Locate the cell with the specified text and output its [X, Y] center coordinate. 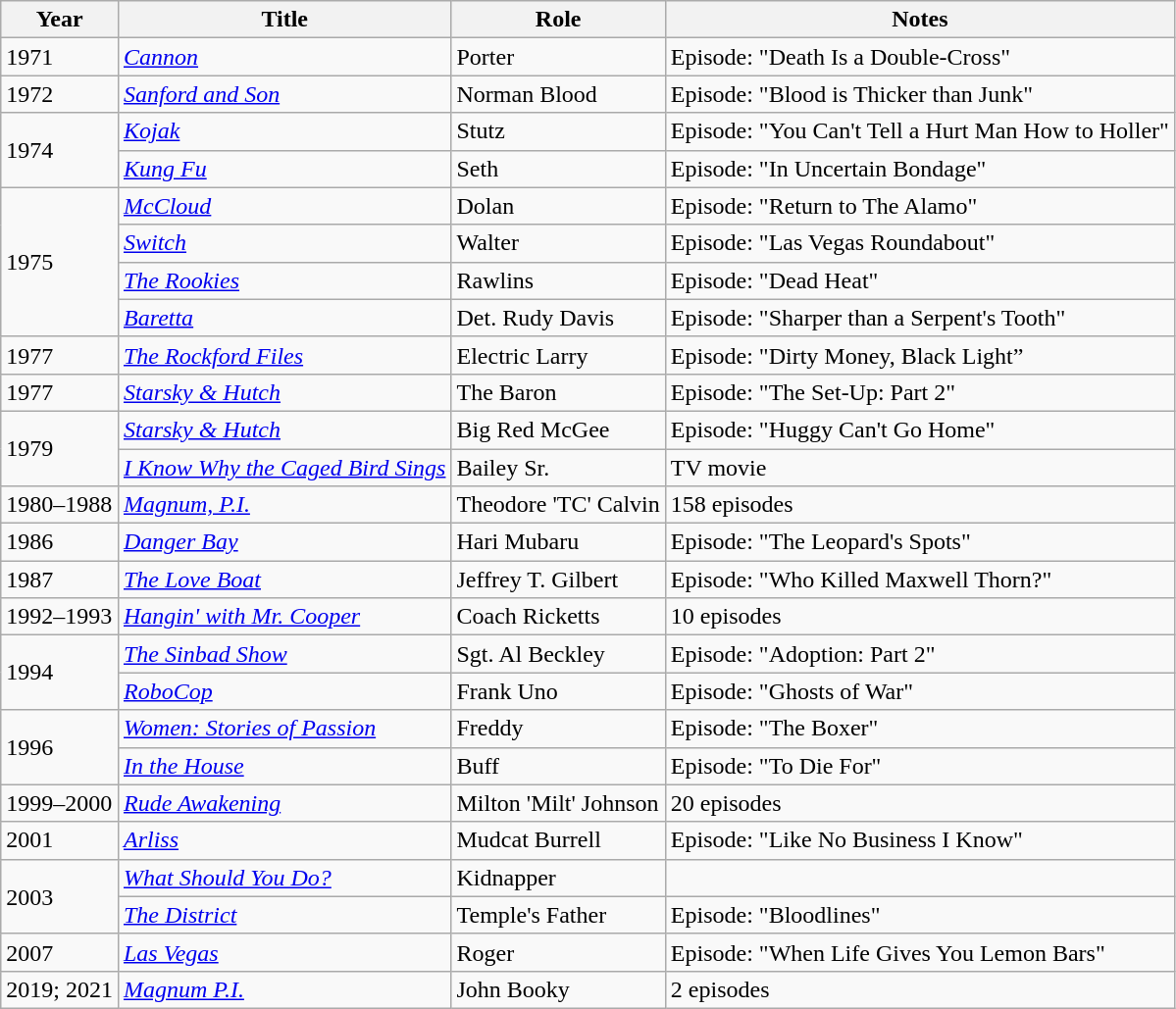
Walter [558, 243]
2019; 2021 [60, 989]
Las Vegas [284, 952]
RoboCop [284, 691]
20 episodes [920, 803]
McCloud [284, 206]
In the House [284, 766]
Milton 'Milt' Johnson [558, 803]
Notes [920, 20]
1999–2000 [60, 803]
1986 [60, 542]
Sgt. Al Beckley [558, 654]
Frank Uno [558, 691]
Kung Fu [284, 169]
Danger Bay [284, 542]
Roger [558, 952]
TV movie [920, 468]
Episode: "Who Killed Maxwell Thorn?" [920, 580]
Episode: "The Leopard's Spots" [920, 542]
Year [60, 20]
Role [558, 20]
Switch [284, 243]
Episode: "Adoption: Part 2" [920, 654]
1980–1988 [60, 505]
Episode: "Death Is a Double-Cross" [920, 57]
The District [284, 915]
Rawlins [558, 280]
Episode: "Like No Business I Know" [920, 840]
Baretta [284, 318]
Seth [558, 169]
Rude Awakening [284, 803]
1974 [60, 150]
10 episodes [920, 617]
Hari Mubaru [558, 542]
1992–1993 [60, 617]
1996 [60, 747]
158 episodes [920, 505]
The Rookies [284, 280]
Episode: "Dead Heat" [920, 280]
1972 [60, 94]
Episode: "Ghosts of War" [920, 691]
Theodore 'TC' Calvin [558, 505]
Temple's Father [558, 915]
Hangin' with Mr. Cooper [284, 617]
Mudcat Burrell [558, 840]
Cannon [284, 57]
Big Red McGee [558, 429]
Kojak [284, 131]
Episode: "Huggy Can't Go Home" [920, 429]
The Sinbad Show [284, 654]
Jeffrey T. Gilbert [558, 580]
The Rockford Files [284, 355]
Episode: "Sharper than a Serpent's Tooth" [920, 318]
Episode: "When Life Gives You Lemon Bars" [920, 952]
Buff [558, 766]
Episode: "To Die For" [920, 766]
Magnum, P.I. [284, 505]
Episode: "The Set-Up: Part 2" [920, 392]
Norman Blood [558, 94]
Freddy [558, 729]
2003 [60, 896]
The Love Boat [284, 580]
1987 [60, 580]
1971 [60, 57]
Det. Rudy Davis [558, 318]
1994 [60, 673]
Bailey Sr. [558, 468]
John Booky [558, 989]
Episode: "You Can't Tell a Hurt Man How to Holler" [920, 131]
Sanford and Son [284, 94]
Episode: "In Uncertain Bondage" [920, 169]
Dolan [558, 206]
Episode: "The Boxer" [920, 729]
Title [284, 20]
Episode: "Return to The Alamo" [920, 206]
Episode: "Dirty Money, Black Light” [920, 355]
Porter [558, 57]
Kidnapper [558, 878]
I Know Why the Caged Bird Sings [284, 468]
2001 [60, 840]
Arliss [284, 840]
Episode: "Bloodlines" [920, 915]
Episode: "Blood is Thicker than Junk" [920, 94]
Electric Larry [558, 355]
What Should You Do? [284, 878]
1979 [60, 448]
Coach Ricketts [558, 617]
1975 [60, 262]
Episode: "Las Vegas Roundabout" [920, 243]
Stutz [558, 131]
2 episodes [920, 989]
2007 [60, 952]
The Baron [558, 392]
Magnum P.I. [284, 989]
Women: Stories of Passion [284, 729]
